Determine the (X, Y) coordinate at the center of the cell enclosing the given text.  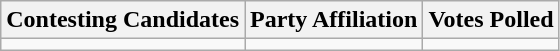
Votes Polled (491, 20)
Party Affiliation (334, 20)
Contesting Candidates (123, 20)
